Output the (X, Y) coordinate of the center of the cell containing the given text.  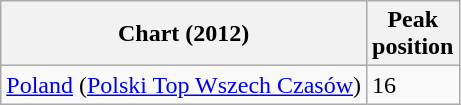
Chart (2012) (184, 34)
16 (413, 85)
Poland (Polski Top Wszech Czasów) (184, 85)
Peakposition (413, 34)
